From the cell containing the given text, extract its center point as (X, Y) coordinate. 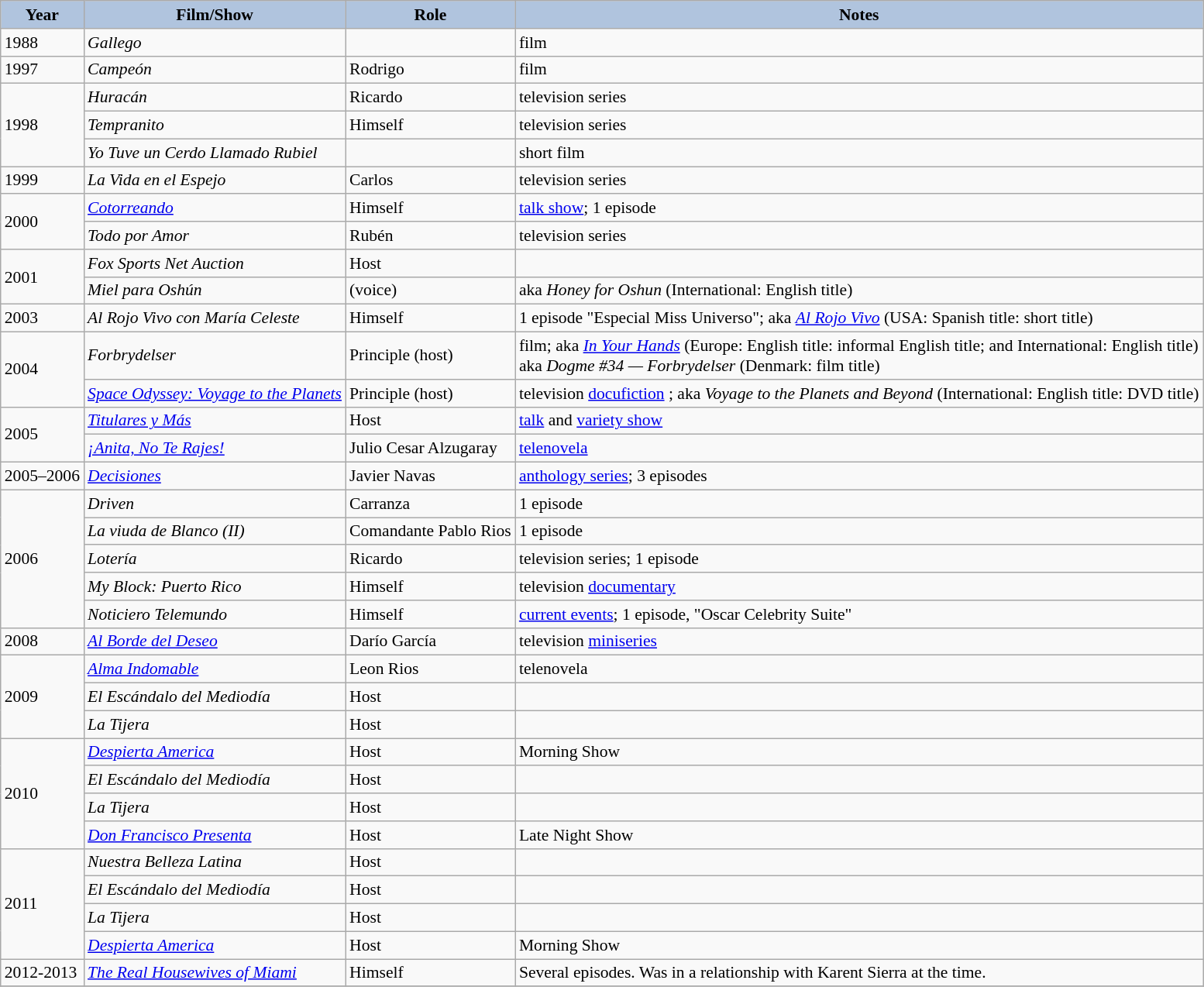
Several episodes. Was in a relationship with Karent Sierra at the time. (859, 973)
Fox Sports Net Auction (215, 263)
2001 (42, 277)
short film (859, 153)
Forbrydelser (215, 356)
Comandante Pablo Rios (431, 531)
Space Odyssey: Voyage to the Planets (215, 394)
television miniseries (859, 641)
Rubén (431, 236)
Carlos (431, 181)
(voice) (431, 291)
television docufiction ; aka Voyage to the Planets and Beyond (International: English title: DVD title) (859, 394)
Year (42, 15)
Role (431, 15)
Javier Navas (431, 476)
Leon Rios (431, 669)
Huracán (215, 98)
Late Night Show (859, 835)
2000 (42, 222)
television documentary (859, 586)
Todo por Amor (215, 236)
2003 (42, 318)
Alma Indomable (215, 669)
¡Anita, No Te Rajes! (215, 449)
Julio Cesar Alzugaray (431, 449)
Decisiones (215, 476)
La viuda de Blanco (II) (215, 531)
1988 (42, 43)
Lotería (215, 559)
Don Francisco Presenta (215, 835)
talk and variety show (859, 421)
television series; 1 episode (859, 559)
Noticiero Telemundo (215, 614)
2004 (42, 370)
2005–2006 (42, 476)
Al Rojo Vivo con María Celeste (215, 318)
current events; 1 episode, "Oscar Celebrity Suite" (859, 614)
Gallego (215, 43)
Tempranito (215, 126)
1998 (42, 126)
2010 (42, 793)
Al Borde del Deseo (215, 641)
2011 (42, 903)
Carranza (431, 504)
Cotorreando (215, 208)
1997 (42, 70)
The Real Housewives of Miami (215, 973)
Rodrigo (431, 70)
La Vida en el Espejo (215, 181)
Yo Tuve un Cerdo Llamado Rubiel (215, 153)
Film/Show (215, 15)
1 episode "Especial Miss Universo"; aka Al Rojo Vivo (USA: Spanish title: short title) (859, 318)
1999 (42, 181)
Notes (859, 15)
2005 (42, 434)
aka Honey for Oshun (International: English title) (859, 291)
Darío García (431, 641)
talk show; 1 episode (859, 208)
2006 (42, 559)
2009 (42, 697)
Miel para Oshún (215, 291)
Driven (215, 504)
2008 (42, 641)
Campeón (215, 70)
anthology series; 3 episodes (859, 476)
Titulares y Más (215, 421)
2012-2013 (42, 973)
Nuestra Belleza Latina (215, 862)
My Block: Puerto Rico (215, 586)
